Locate the cell with the specified text and output its (x, y) center coordinate. 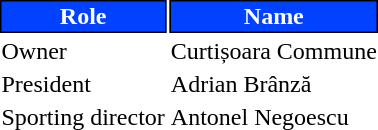
Owner (83, 51)
Name (274, 16)
Curtișoara Commune (274, 51)
President (83, 84)
Adrian Brânză (274, 84)
Role (83, 16)
